Identify which cell holds the provided text, then report its (X, Y) central coordinate. 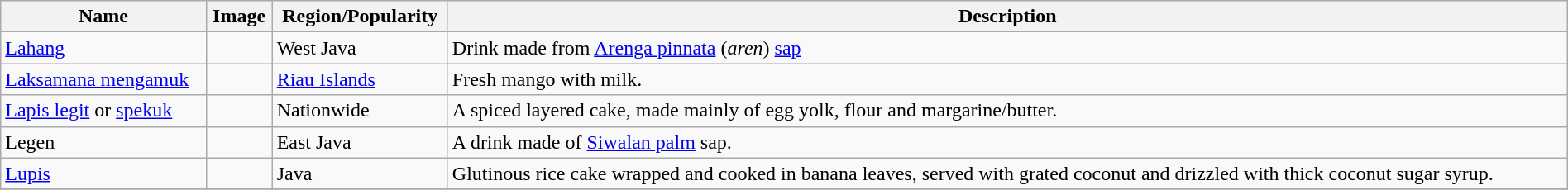
Lupis (103, 173)
Lapis legit or spekuk (103, 111)
Name (103, 17)
Legen (103, 142)
West Java (360, 48)
Lahang (103, 48)
Java (360, 173)
Riau Islands (360, 79)
Laksamana mengamuk (103, 79)
Drink made from Arenga pinnata (aren) sap (1007, 48)
Fresh mango with milk. (1007, 79)
Description (1007, 17)
A drink made of Siwalan palm sap. (1007, 142)
Region/Popularity (360, 17)
Image (239, 17)
Nationwide (360, 111)
Glutinous rice cake wrapped and cooked in banana leaves, served with grated coconut and drizzled with thick coconut sugar syrup. (1007, 173)
East Java (360, 142)
A spiced layered cake, made mainly of egg yolk, flour and margarine/butter. (1007, 111)
